Detect which cell encompasses the target text, then output its (x, y) center coordinate. 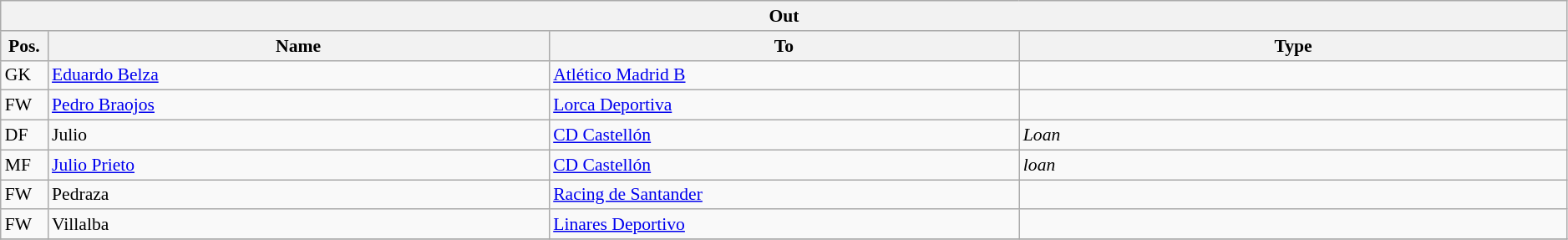
Pos. (24, 46)
Eduardo Belza (298, 75)
GK (24, 75)
loan (1293, 165)
Type (1293, 46)
Linares Deportivo (784, 225)
Julio Prieto (298, 165)
Atlético Madrid B (784, 75)
Out (784, 16)
Lorca Deportiva (784, 105)
Pedraza (298, 195)
Pedro Braojos (298, 105)
Julio (298, 135)
Villalba (298, 225)
DF (24, 135)
MF (24, 165)
Name (298, 46)
Loan (1293, 135)
To (784, 46)
Racing de Santander (784, 195)
